Return the [X, Y] coordinate for the center point of the cell that contains the specified text.  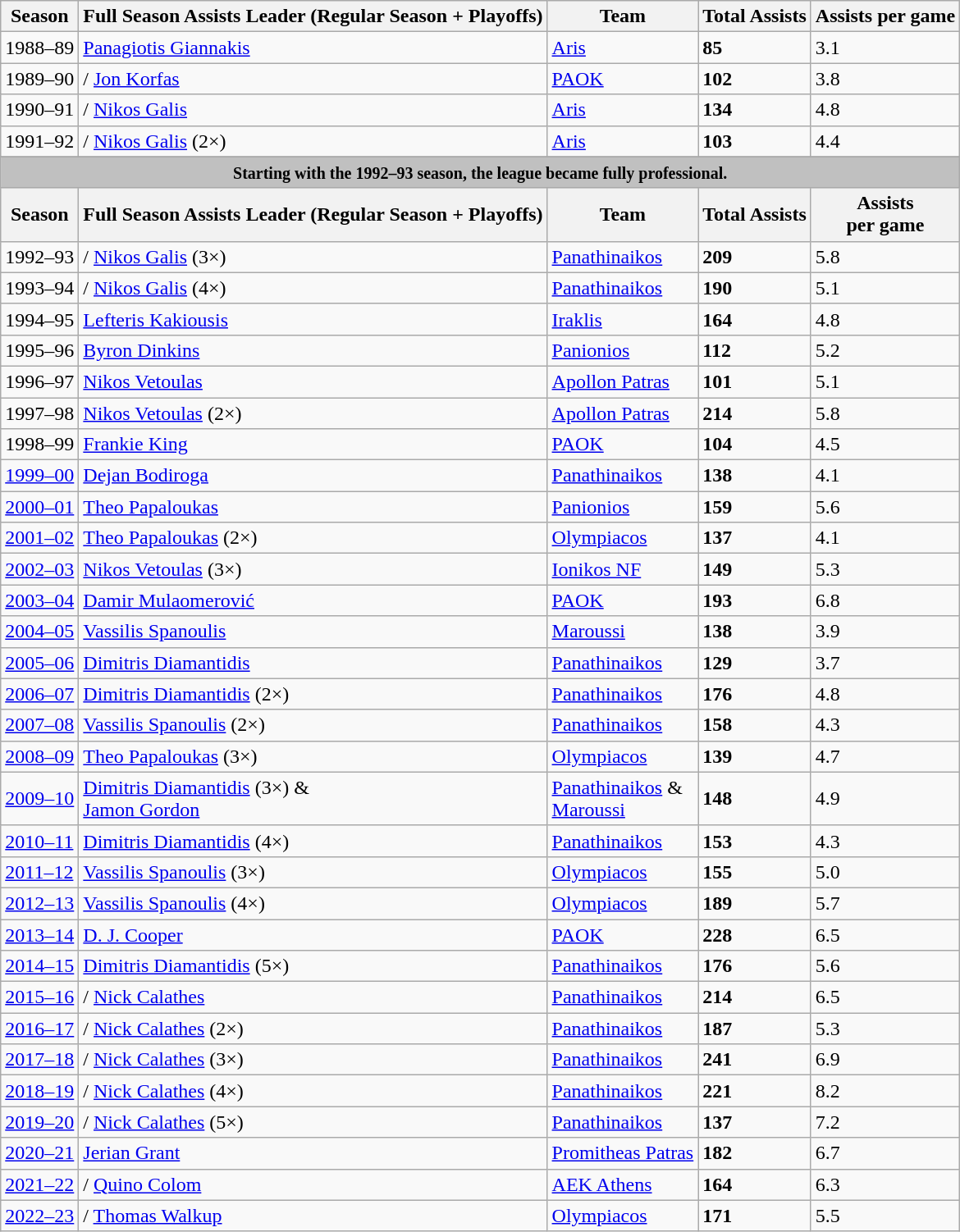
187 [755, 1029]
6.7 [885, 1153]
1989–90 [39, 79]
2007–08 [39, 725]
Nikos Vetoulas [313, 381]
171 [755, 1216]
2001–02 [39, 538]
2017–18 [39, 1060]
2008–09 [39, 756]
/ Nick Calathes (3×) [313, 1060]
Dimitris Diamantidis (4×) [313, 841]
2004–05 [39, 632]
6.9 [885, 1060]
8.2 [885, 1091]
1994–95 [39, 319]
2019–20 [39, 1122]
3.1 [885, 48]
2011–12 [39, 872]
1993–94 [39, 288]
1988–89 [39, 48]
Dejan Bodiroga [313, 476]
2013–14 [39, 934]
2010–11 [39, 841]
2016–17 [39, 1029]
Panathinaikos & Maroussi [623, 799]
Vassilis Spanoulis (3×) [313, 872]
Dimitris Diamantidis (2×) [313, 694]
159 [755, 507]
Lefteris Kakiousis [313, 319]
Theo Papaloukas (3×) [313, 756]
/ Jon Korfas [313, 79]
2002–03 [39, 569]
/ Nick Calathes [313, 997]
Promitheas Patras [623, 1153]
1996–97 [39, 381]
AEK Athens [623, 1184]
221 [755, 1091]
148 [755, 799]
3.7 [885, 663]
2009–10 [39, 799]
/ Nick Calathes (4×) [313, 1091]
158 [755, 725]
2012–13 [39, 903]
Starting with the 1992–93 season, the league became fully professional. [481, 172]
6.3 [885, 1184]
/ Quino Colom [313, 1184]
Ionikos NF [623, 569]
Assistsper game [885, 215]
4.7 [885, 756]
Frankie King [313, 445]
2021–22 [39, 1184]
1998–99 [39, 445]
/ Nick Calathes (5×) [313, 1122]
/ Thomas Walkup [313, 1216]
6.8 [885, 600]
190 [755, 288]
193 [755, 600]
209 [755, 257]
/ Nick Calathes (2×) [313, 1029]
5.7 [885, 903]
101 [755, 381]
104 [755, 445]
Vassilis Spanoulis [313, 632]
5.5 [885, 1216]
Byron Dinkins [313, 350]
3.9 [885, 632]
Vassilis Spanoulis (4×) [313, 903]
Panagiotis Giannakis [313, 48]
1995–96 [39, 350]
2020–21 [39, 1153]
2022–23 [39, 1216]
155 [755, 872]
Iraklis [623, 319]
1990–91 [39, 110]
D. J. Cooper [313, 934]
2015–16 [39, 997]
189 [755, 903]
182 [755, 1153]
Assists per game [885, 16]
/ Nikos Galis (3×) [313, 257]
5.0 [885, 872]
139 [755, 756]
103 [755, 141]
153 [755, 841]
2018–19 [39, 1091]
/ Nikos Galis (2×) [313, 141]
1997–98 [39, 413]
Dimitris Diamantidis (5×) [313, 966]
3.8 [885, 79]
Dimitris Diamantidis (3×) & Jamon Gordon [313, 799]
7.2 [885, 1122]
4.5 [885, 445]
2005–06 [39, 663]
228 [755, 934]
5.2 [885, 350]
1999–00 [39, 476]
4.4 [885, 141]
1991–92 [39, 141]
2000–01 [39, 507]
Vassilis Spanoulis (2×) [313, 725]
Jerian Grant [313, 1153]
2014–15 [39, 966]
134 [755, 110]
Nikos Vetoulas (2×) [313, 413]
112 [755, 350]
129 [755, 663]
4.9 [885, 799]
Dimitris Diamantidis [313, 663]
2003–04 [39, 600]
85 [755, 48]
Maroussi [623, 632]
2006–07 [39, 694]
1992–93 [39, 257]
/ Nikos Galis [313, 110]
/ Nikos Galis (4×) [313, 288]
102 [755, 79]
Damir Mulaomerović [313, 600]
Theo Papaloukas (2×) [313, 538]
Theo Papaloukas [313, 507]
Nikos Vetoulas (3×) [313, 569]
241 [755, 1060]
149 [755, 569]
